Determine the (x, y) coordinate at the center of the cell enclosing the given text.  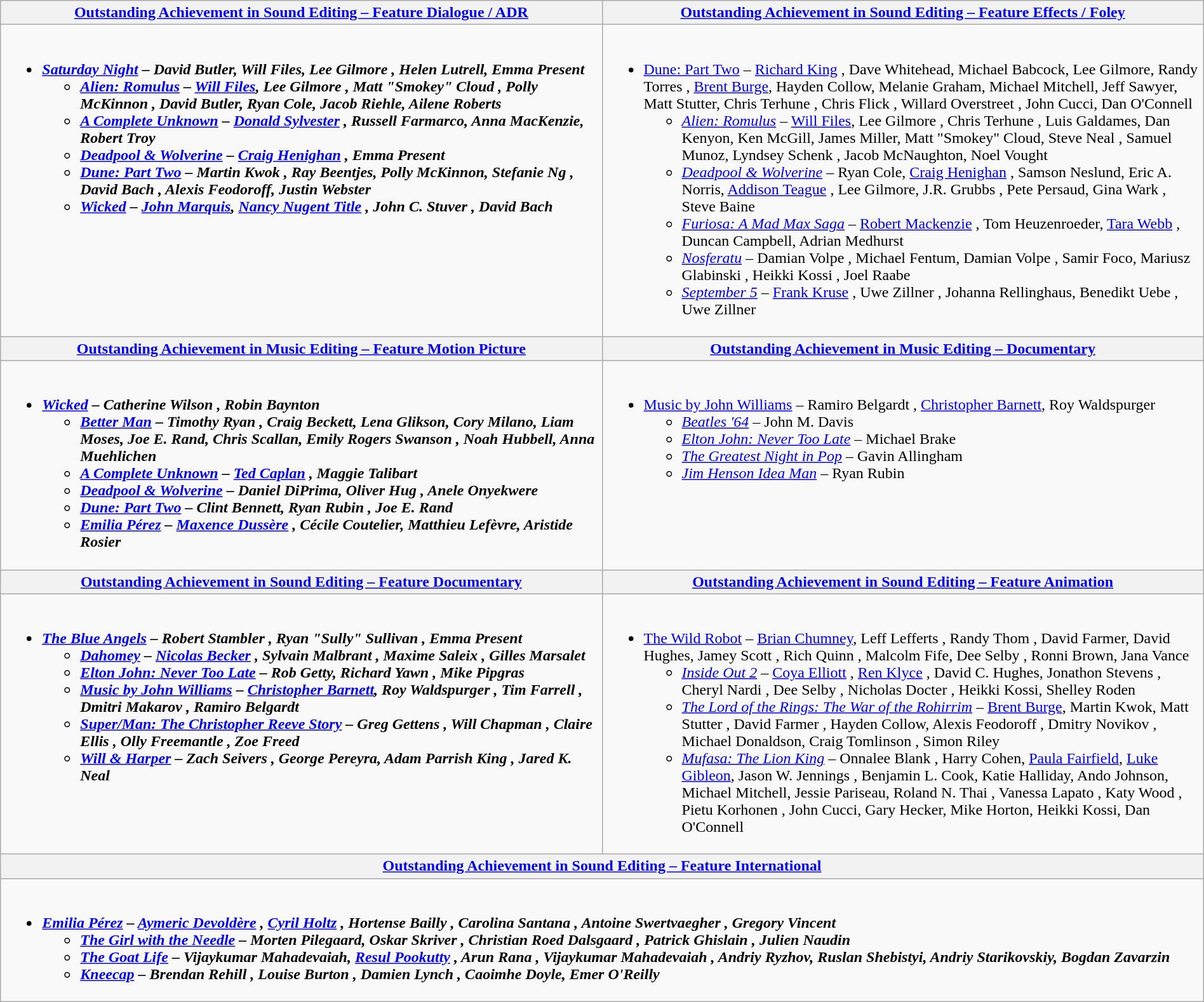
Outstanding Achievement in Sound Editing – Feature Effects / Foley (903, 13)
Outstanding Achievement in Sound Editing – Feature Documentary (301, 582)
Outstanding Achievement in Music Editing – Documentary (903, 349)
Outstanding Achievement in Sound Editing – Feature Dialogue / ADR (301, 13)
Outstanding Achievement in Music Editing – Feature Motion Picture (301, 349)
Outstanding Achievement in Sound Editing – Feature Animation (903, 582)
Outstanding Achievement in Sound Editing – Feature International (602, 866)
